Locate the cell with the specified text and output its [x, y] center coordinate. 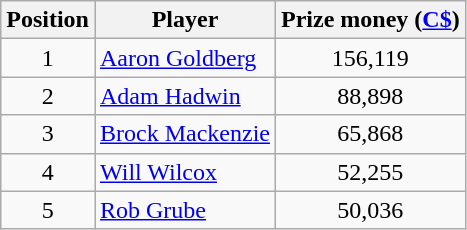
Brock Mackenzie [184, 134]
Adam Hadwin [184, 96]
2 [48, 96]
65,868 [370, 134]
5 [48, 210]
Will Wilcox [184, 172]
156,119 [370, 58]
1 [48, 58]
Aaron Goldberg [184, 58]
88,898 [370, 96]
3 [48, 134]
Position [48, 20]
52,255 [370, 172]
Rob Grube [184, 210]
Prize money (C$) [370, 20]
4 [48, 172]
Player [184, 20]
50,036 [370, 210]
